Return the [x, y] coordinate for the center point of the cell that contains the specified text.  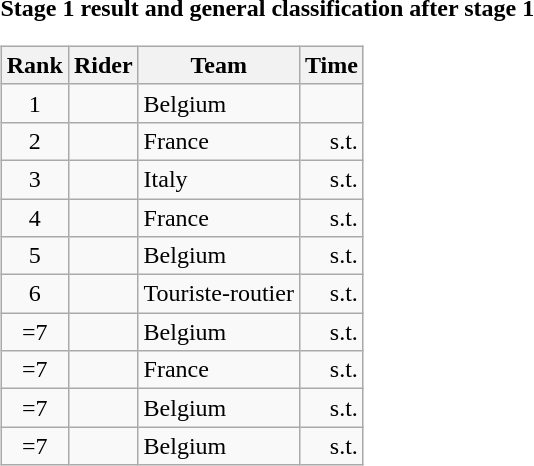
Rider [103, 65]
Italy [218, 179]
3 [34, 179]
Time [331, 65]
4 [34, 217]
5 [34, 256]
1 [34, 103]
2 [34, 141]
6 [34, 294]
Touriste-routier [218, 294]
Rank [34, 65]
Team [218, 65]
